From the cell containing the given text, extract its center point as [x, y] coordinate. 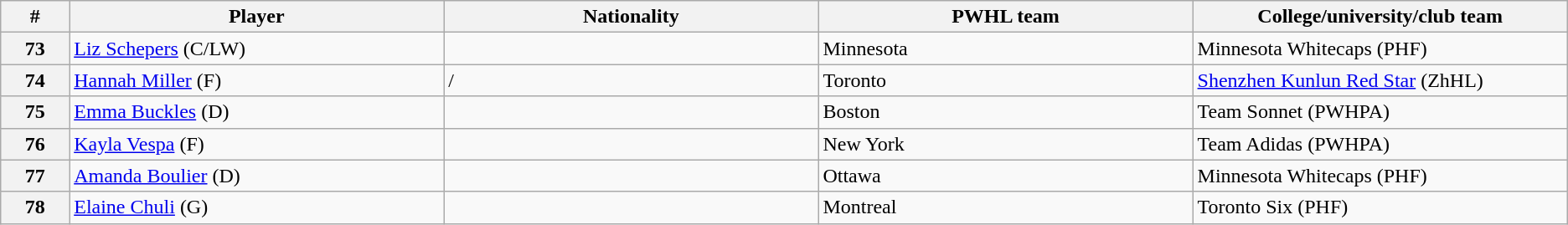
Team Adidas (PWHPA) [1380, 144]
New York [1005, 144]
Kayla Vespa (F) [256, 144]
/ [632, 80]
PWHL team [1005, 17]
78 [35, 207]
Boston [1005, 112]
73 [35, 49]
Hannah Miller (F) [256, 80]
77 [35, 176]
74 [35, 80]
College/university/club team [1380, 17]
Liz Schepers (C/LW) [256, 49]
Toronto Six (PHF) [1380, 207]
Emma Buckles (D) [256, 112]
Toronto [1005, 80]
Minnesota [1005, 49]
Nationality [632, 17]
76 [35, 144]
Team Sonnet (PWHPA) [1380, 112]
75 [35, 112]
Montreal [1005, 207]
Player [256, 17]
Shenzhen Kunlun Red Star (ZhHL) [1380, 80]
# [35, 17]
Amanda Boulier (D) [256, 176]
Elaine Chuli (G) [256, 207]
Ottawa [1005, 176]
